Search for the cell housing the specified text and yield its (X, Y) center coordinate. 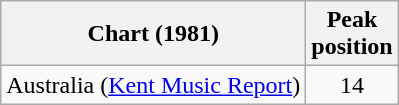
14 (352, 85)
Australia (Kent Music Report) (154, 85)
Chart (1981) (154, 34)
Peakposition (352, 34)
